Pinpoint the cell where the given text exists, returning its (x, y) midpoint coordinate. 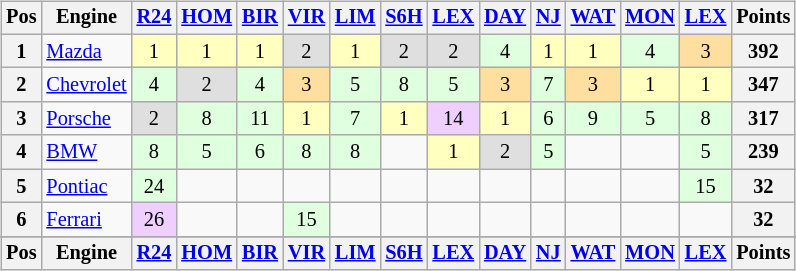
Porsche (86, 119)
24 (154, 186)
347 (763, 85)
Chevrolet (86, 85)
14 (453, 119)
26 (154, 220)
Mazda (86, 51)
11 (260, 119)
392 (763, 51)
Pontiac (86, 186)
Ferrari (86, 220)
239 (763, 152)
9 (594, 119)
317 (763, 119)
BMW (86, 152)
